Search for the cell housing the specified text and yield its (x, y) center coordinate. 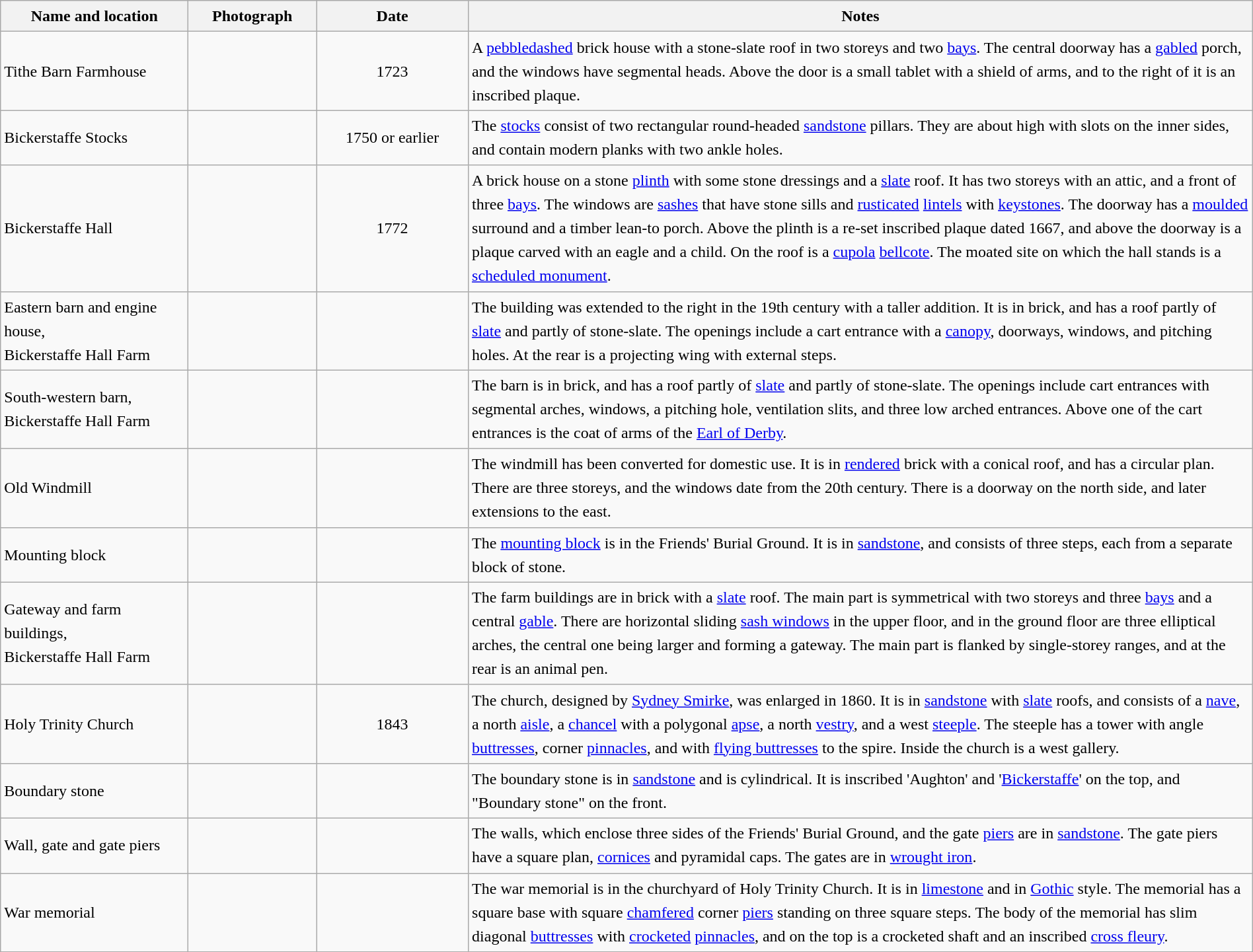
Name and location (95, 16)
1723 (393, 71)
Mounting block (95, 555)
The mounting block is in the Friends' Burial Ground. It is in sandstone, and consists of three steps, each from a separate block of stone. (860, 555)
Gateway and farm buildings,Bickerstaffe Hall Farm (95, 633)
Tithe Barn Farmhouse (95, 71)
1772 (393, 229)
Old Windmill (95, 488)
Wall, gate and gate piers (95, 846)
Eastern barn and engine house,Bickerstaffe Hall Farm (95, 330)
Bickerstaffe Hall (95, 229)
War memorial (95, 913)
Holy Trinity Church (95, 724)
The boundary stone is in sandstone and is cylindrical. It is inscribed 'Aughton' and 'Bickerstaffe' on the top, and "Boundary stone" on the front. (860, 790)
Bickerstaffe Stocks (95, 137)
Photograph (252, 16)
Boundary stone (95, 790)
1843 (393, 724)
1750 or earlier (393, 137)
Date (393, 16)
South-western barn,Bickerstaffe Hall Farm (95, 410)
Notes (860, 16)
